Extract the (X, Y) coordinate from the center of the cell holding the provided text.  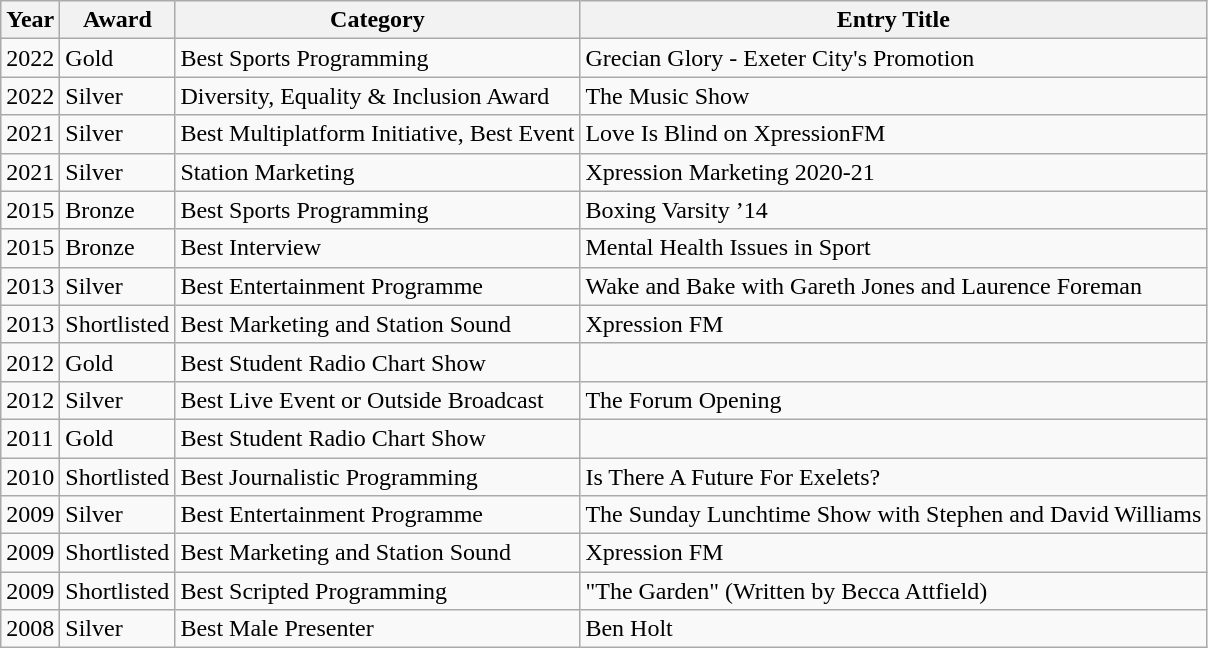
Is There A Future For Exelets? (894, 477)
2008 (30, 629)
Best Interview (378, 248)
Ben Holt (894, 629)
The Sunday Lunchtime Show with Stephen and David Williams (894, 515)
The Music Show (894, 96)
Boxing Varsity ’14 (894, 210)
2010 (30, 477)
Station Marketing (378, 172)
Diversity, Equality & Inclusion Award (378, 96)
The Forum Opening (894, 400)
Mental Health Issues in Sport (894, 248)
Wake and Bake with Gareth Jones and Laurence Foreman (894, 286)
Best Multiplatform Initiative, Best Event (378, 134)
Love Is Blind on XpressionFM (894, 134)
Best Male Presenter (378, 629)
Best Live Event or Outside Broadcast (378, 400)
Category (378, 20)
Entry Title (894, 20)
Grecian Glory - Exeter City's Promotion (894, 58)
Best Journalistic Programming (378, 477)
Best Scripted Programming (378, 591)
Xpression Marketing 2020-21 (894, 172)
Award (118, 20)
Year (30, 20)
"The Garden" (Written by Becca Attfield) (894, 591)
2011 (30, 438)
